Output the (x, y) coordinate of the center of the cell containing the given text.  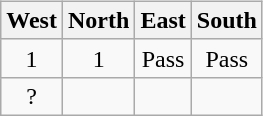
South (226, 20)
East (163, 20)
North (98, 20)
West (32, 20)
? (32, 96)
